Search for the cell housing the specified text and yield its [x, y] center coordinate. 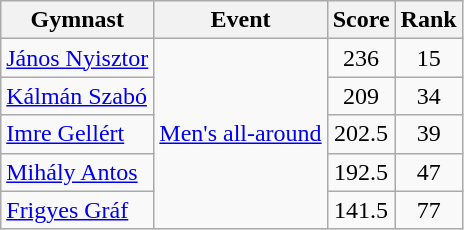
Gymnast [78, 20]
15 [428, 58]
Imre Gellért [78, 134]
Frigyes Gráf [78, 210]
Kálmán Szabó [78, 96]
47 [428, 172]
34 [428, 96]
Men's all-around [240, 134]
77 [428, 210]
192.5 [361, 172]
236 [361, 58]
János Nyisztor [78, 58]
39 [428, 134]
Event [240, 20]
202.5 [361, 134]
Score [361, 20]
Rank [428, 20]
141.5 [361, 210]
209 [361, 96]
Mihály Antos [78, 172]
